Output the [x, y] coordinate of the center of the cell containing the given text.  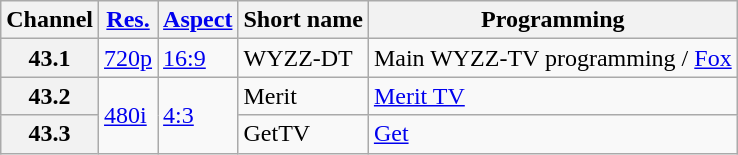
Main WYZZ-TV programming / Fox [552, 58]
Aspect [198, 20]
Short name [303, 20]
Channel [50, 20]
GetTV [303, 134]
Res. [128, 20]
Get [552, 134]
43.2 [50, 96]
16:9 [198, 58]
WYZZ-DT [303, 58]
Merit [303, 96]
43.1 [50, 58]
43.3 [50, 134]
4:3 [198, 115]
480i [128, 115]
720p [128, 58]
Merit TV [552, 96]
Programming [552, 20]
